For the text-containing cell, return its midpoint in [X, Y] coordinate format. 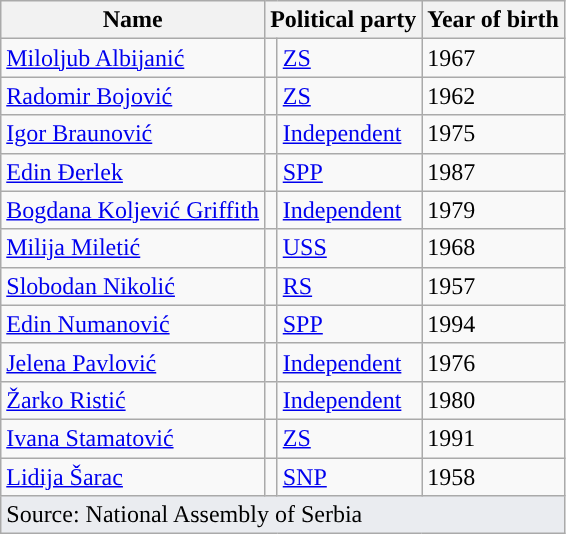
1968 [494, 248]
1962 [494, 96]
Name [133, 20]
1987 [494, 172]
Miloljub Albijanić [133, 58]
Igor Braunović [133, 134]
Jelena Pavlović [133, 362]
USS [349, 248]
Bogdana Koljević Griffith [133, 210]
Ivana Stamatović [133, 438]
Radomir Bojović [133, 96]
Edin Numanović [133, 324]
1976 [494, 362]
Year of birth [494, 20]
SNP [349, 477]
Lidija Šarac [133, 477]
Source: National Assembly of Serbia [283, 515]
1957 [494, 286]
Edin Đerlek [133, 172]
1980 [494, 400]
1994 [494, 324]
1967 [494, 58]
1991 [494, 438]
1975 [494, 134]
1979 [494, 210]
Milija Miletić [133, 248]
Political party [344, 20]
RS [349, 286]
1958 [494, 477]
Slobodan Nikolić [133, 286]
Žarko Ristić [133, 400]
